Locate the cell with the specified text and output its [x, y] center coordinate. 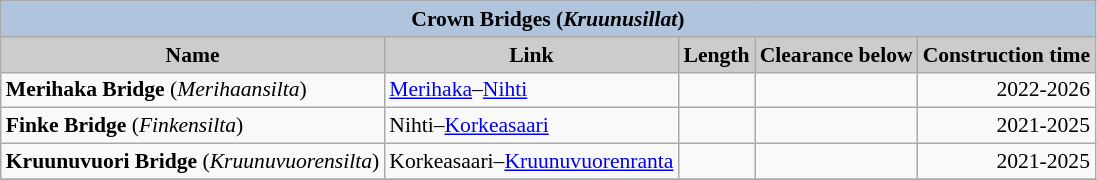
Nihti–Korkeasaari [531, 126]
Merihaka–Nihti [531, 90]
Crown Bridges (Kruunusillat) [548, 19]
Name [193, 55]
Korkeasaari–Kruunuvuorenranta [531, 162]
Length [717, 55]
Clearance below [836, 55]
Construction time [1006, 55]
Finke Bridge (Finkensilta) [193, 126]
2022-2026 [1006, 90]
Kruunuvuori Bridge (Kruunuvuorensilta) [193, 162]
Merihaka Bridge (Merihaansilta) [193, 90]
Link [531, 55]
